Scan for the cell matching the given text and deliver its [x, y] coordinate at center. 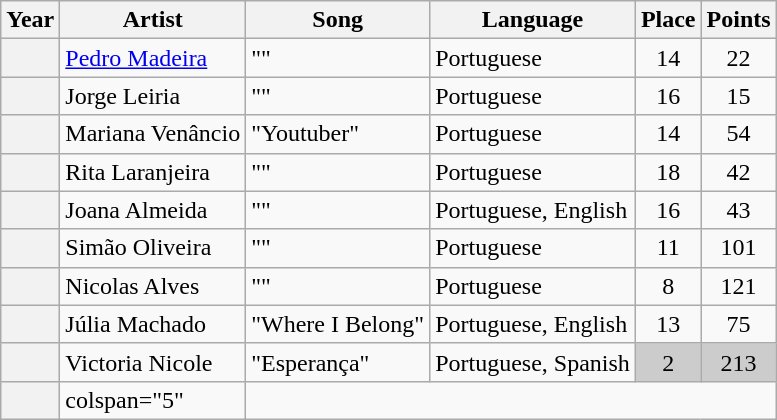
15 [738, 96]
22 [738, 58]
Júlia Machado [153, 324]
Place [668, 20]
Rita Laranjeira [153, 172]
Portuguese, Spanish [533, 362]
18 [668, 172]
Year [30, 20]
42 [738, 172]
"Youtuber" [338, 134]
Artist [153, 20]
13 [668, 324]
101 [738, 248]
Song [338, 20]
2 [668, 362]
Mariana Venâncio [153, 134]
75 [738, 324]
213 [738, 362]
"Esperança" [338, 362]
Nicolas Alves [153, 286]
54 [738, 134]
"Where I Belong" [338, 324]
11 [668, 248]
121 [738, 286]
Victoria Nicole [153, 362]
Pedro Madeira [153, 58]
Language [533, 20]
8 [668, 286]
Joana Almeida [153, 210]
Jorge Leiria [153, 96]
43 [738, 210]
Simão Oliveira [153, 248]
Points [738, 20]
colspan="5" [153, 400]
